Output the (X, Y) coordinate of the center of the cell containing the given text.  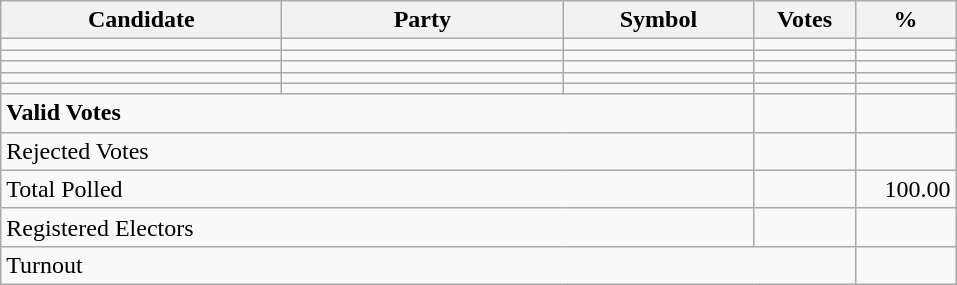
Turnout (428, 265)
Valid Votes (378, 113)
100.00 (906, 189)
Party (422, 20)
Symbol (658, 20)
Rejected Votes (378, 151)
Registered Electors (378, 227)
% (906, 20)
Total Polled (378, 189)
Votes (804, 20)
Candidate (142, 20)
